Pinpoint the cell where the given text exists, returning its (X, Y) midpoint coordinate. 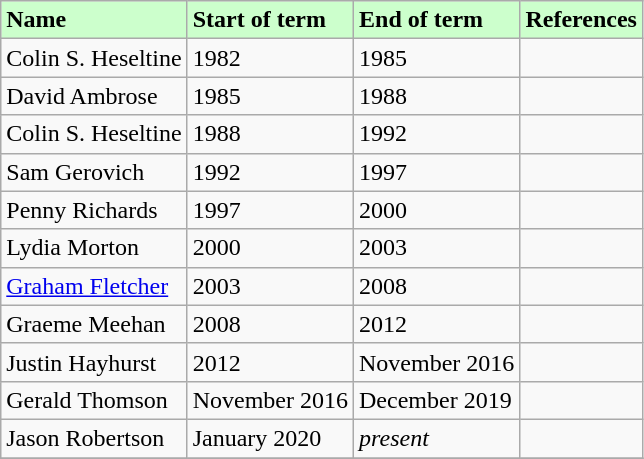
Justin Hayhurst (94, 362)
January 2020 (270, 438)
1982 (270, 58)
Name (94, 20)
present (437, 438)
Penny Richards (94, 210)
End of term (437, 20)
Graeme Meehan (94, 324)
Graham Fletcher (94, 286)
Sam Gerovich (94, 172)
December 2019 (437, 400)
Jason Robertson (94, 438)
References (582, 20)
Start of term (270, 20)
David Ambrose (94, 96)
Lydia Morton (94, 248)
Gerald Thomson (94, 400)
